Return (x, y) of the center of cell containing provided text 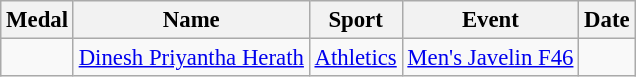
Sport (356, 20)
Dinesh Priyantha Herath (191, 58)
Name (191, 20)
Date (607, 20)
Men's Javelin F46 (490, 58)
Athletics (356, 58)
Event (490, 20)
Medal (38, 20)
